Return (x, y) of the center of cell containing provided text 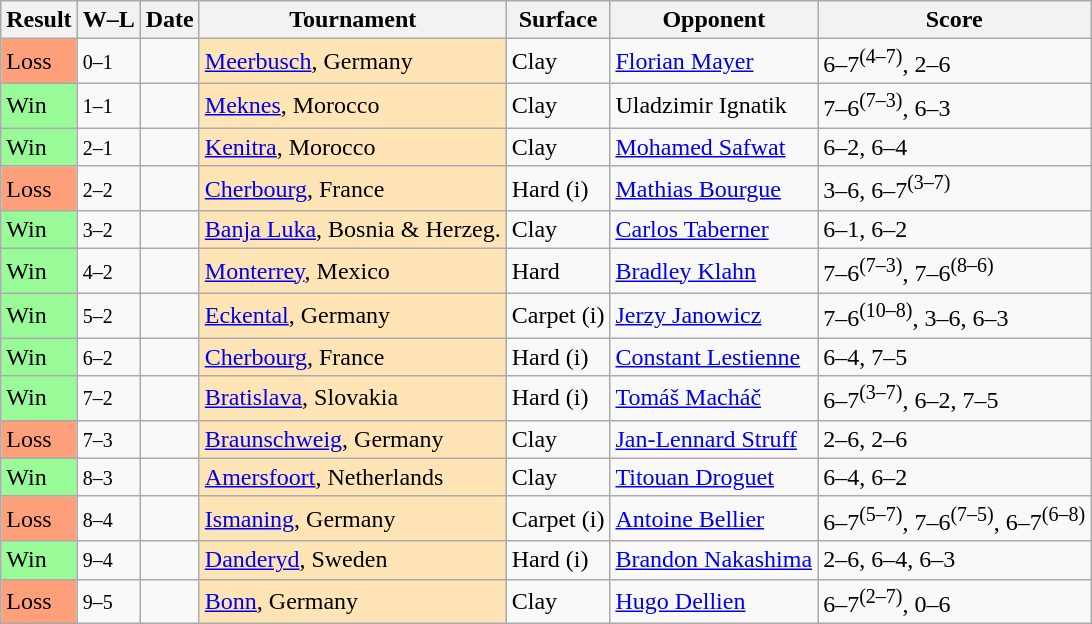
Score (954, 20)
5–2 (108, 316)
W–L (108, 20)
Tournament (352, 20)
9–5 (108, 602)
7–6(7–3), 6–3 (954, 106)
7–6(7–3), 7–6(8–6) (954, 272)
Tomáš Macháč (714, 398)
7–2 (108, 398)
Monterrey, Mexico (352, 272)
Uladzimir Ignatik (714, 106)
Bratislava, Slovakia (352, 398)
2–2 (108, 188)
Constant Lestienne (714, 357)
Surface (558, 20)
6–7(3–7), 6–2, 7–5 (954, 398)
9–4 (108, 560)
Mathias Bourgue (714, 188)
2–6, 2–6 (954, 439)
8–3 (108, 477)
Meerbusch, Germany (352, 62)
Mohamed Safwat (714, 147)
Hugo Dellien (714, 602)
7–6(10–8), 3–6, 6–3 (954, 316)
Braunschweig, Germany (352, 439)
Jan-Lennard Struff (714, 439)
Danderyd, Sweden (352, 560)
2–6, 6–4, 6–3 (954, 560)
6–7(2–7), 0–6 (954, 602)
6–4, 6–2 (954, 477)
3–2 (108, 230)
8–4 (108, 518)
6–7(4–7), 2–6 (954, 62)
Meknes, Morocco (352, 106)
2–1 (108, 147)
6–2, 6–4 (954, 147)
Ismaning, Germany (352, 518)
Antoine Bellier (714, 518)
Florian Mayer (714, 62)
Date (170, 20)
Titouan Droguet (714, 477)
6–7(5–7), 7–6(7–5), 6–7(6–8) (954, 518)
4–2 (108, 272)
Carlos Taberner (714, 230)
1–1 (108, 106)
Amersfoort, Netherlands (352, 477)
Jerzy Janowicz (714, 316)
Brandon Nakashima (714, 560)
Eckental, Germany (352, 316)
7–3 (108, 439)
6–2 (108, 357)
Result (39, 20)
3–6, 6–7(3–7) (954, 188)
Bradley Klahn (714, 272)
6–1, 6–2 (954, 230)
Kenitra, Morocco (352, 147)
Bonn, Germany (352, 602)
0–1 (108, 62)
6–4, 7–5 (954, 357)
Banja Luka, Bosnia & Herzeg. (352, 230)
Hard (558, 272)
Opponent (714, 20)
